For the text-containing cell, return its midpoint in [x, y] coordinate format. 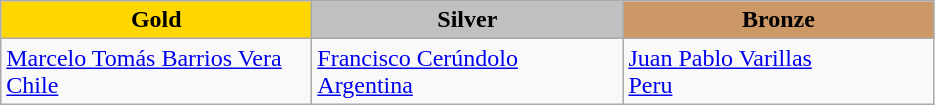
Francisco Cerúndolo Argentina [468, 72]
Silver [468, 20]
Gold [156, 20]
Marcelo Tomás Barrios Vera Chile [156, 72]
Juan Pablo Varillas Peru [778, 72]
Bronze [778, 20]
